Find where the given text appears and provide that cell's center as [X, Y] coordinate. 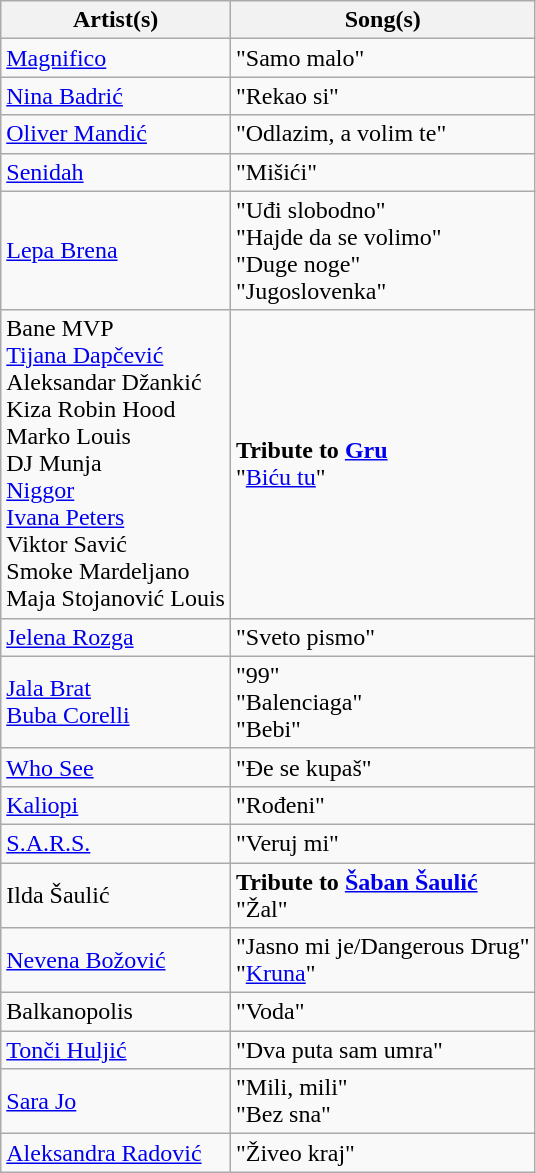
"Jasno mi je/Dangerous Drug""Kruna" [382, 960]
S.A.R.S. [116, 843]
Jala BratBuba Corelli [116, 702]
"Odlazim, a volim te" [382, 134]
Kaliopi [116, 805]
"Mili, mili""Bez sna" [382, 1102]
Sara Jo [116, 1102]
Oliver Mandić [116, 134]
"Sveto pismo" [382, 637]
"Veruj mi" [382, 843]
Senidah [116, 172]
"Đe se kupaš" [382, 767]
Jelena Rozga [116, 637]
"99""Balenciaga""Bebi" [382, 702]
Tribute to Gru"Biću tu" [382, 464]
Song(s) [382, 20]
Tribute to Šaban Šaulić"Žal" [382, 894]
Magnifico [116, 58]
"Dva puta sam umra" [382, 1050]
"Voda" [382, 1012]
Bane MVPTijana DapčevićAleksandar DžankićKiza Robin HoodMarko LouisDJ MunjaNiggorIvana PetersViktor SavićSmoke MardeljanoMaja Stojanović Louis [116, 464]
Artist(s) [116, 20]
Aleksandra Radović [116, 1153]
Nevena Božović [116, 960]
Balkanopolis [116, 1012]
"Rekao si" [382, 96]
Ilda Šaulić [116, 894]
Who See [116, 767]
"Samo malo" [382, 58]
"Uđi slobodno""Hajde da se volimo""Duge noge""Jugoslovenka" [382, 250]
"Mišići" [382, 172]
Lepa Brena [116, 250]
"Živeo kraj" [382, 1153]
"Rođeni" [382, 805]
Nina Badrić [116, 96]
Tonči Huljić [116, 1050]
